Determine the (X, Y) coordinate at the center of the cell enclosing the given text.  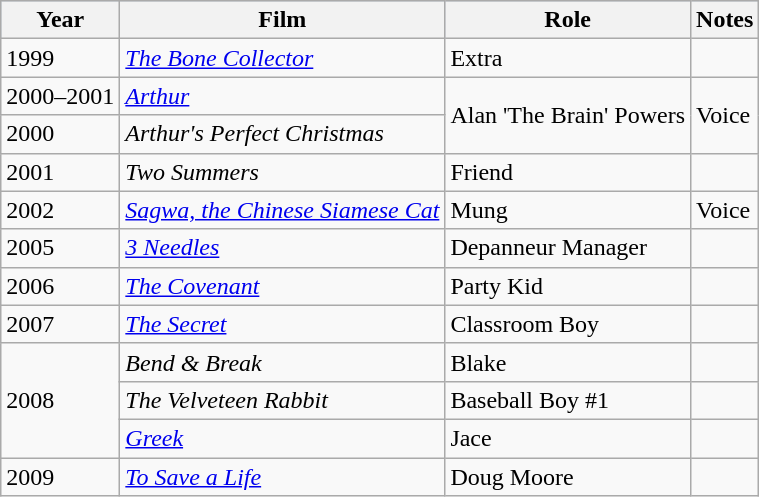
1999 (60, 58)
The Covenant (282, 286)
The Secret (282, 324)
The Bone Collector (282, 58)
2000–2001 (60, 96)
Alan 'The Brain' Powers (568, 115)
2008 (60, 400)
2005 (60, 248)
Blake (568, 362)
Role (568, 20)
Doug Moore (568, 477)
Baseball Boy #1 (568, 400)
Notes (725, 20)
2009 (60, 477)
The Velveteen Rabbit (282, 400)
3 Needles (282, 248)
Film (282, 20)
Mung (568, 210)
2002 (60, 210)
Depanneur Manager (568, 248)
Year (60, 20)
Extra (568, 58)
Arthur (282, 96)
Jace (568, 438)
Friend (568, 172)
Bend & Break (282, 362)
2007 (60, 324)
Classroom Boy (568, 324)
2000 (60, 134)
Arthur's Perfect Christmas (282, 134)
Party Kid (568, 286)
Greek (282, 438)
2001 (60, 172)
Two Summers (282, 172)
2006 (60, 286)
Sagwa, the Chinese Siamese Cat (282, 210)
To Save a Life (282, 477)
